Identify which cell holds the provided text, then report its (x, y) central coordinate. 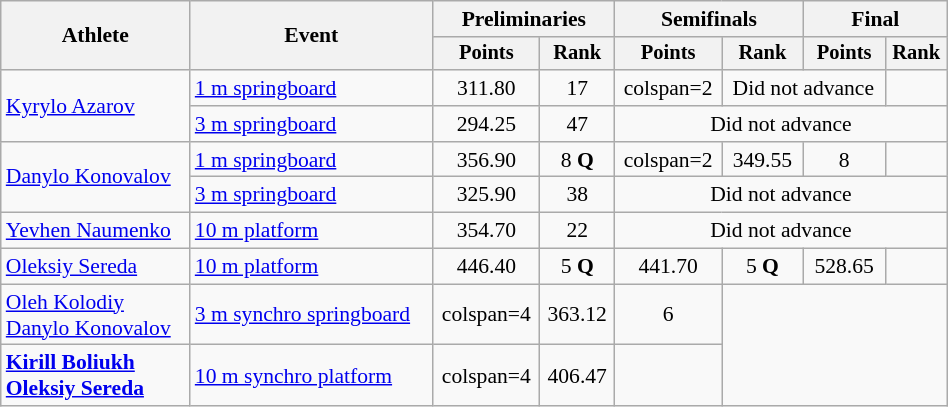
446.40 (486, 267)
Oleh KolodiyDanylo Konovalov (96, 314)
Yevhen Naumenko (96, 231)
17 (578, 88)
406.47 (578, 376)
311.80 (486, 88)
47 (578, 124)
10 m synchro platform (312, 376)
6 (668, 314)
Semifinals (710, 19)
349.55 (763, 160)
8 Q (578, 160)
Event (312, 36)
441.70 (668, 267)
3 m synchro springboard (312, 314)
356.90 (486, 160)
Kirill BoliukhOleksiy Sereda (96, 376)
294.25 (486, 124)
528.65 (844, 267)
8 (844, 160)
325.90 (486, 195)
Oleksiy Sereda (96, 267)
Preliminaries (524, 19)
38 (578, 195)
Kyrylo Azarov (96, 106)
22 (578, 231)
354.70 (486, 231)
Athlete (96, 36)
Final (875, 19)
363.12 (578, 314)
Danylo Konovalov (96, 178)
